Extract the (X, Y) coordinate from the center of the cell holding the provided text.  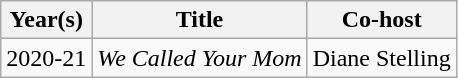
Title (200, 20)
Co-host (382, 20)
We Called Your Mom (200, 58)
Diane Stelling (382, 58)
2020-21 (46, 58)
Year(s) (46, 20)
